For the text-containing cell, return its midpoint in (X, Y) coordinate format. 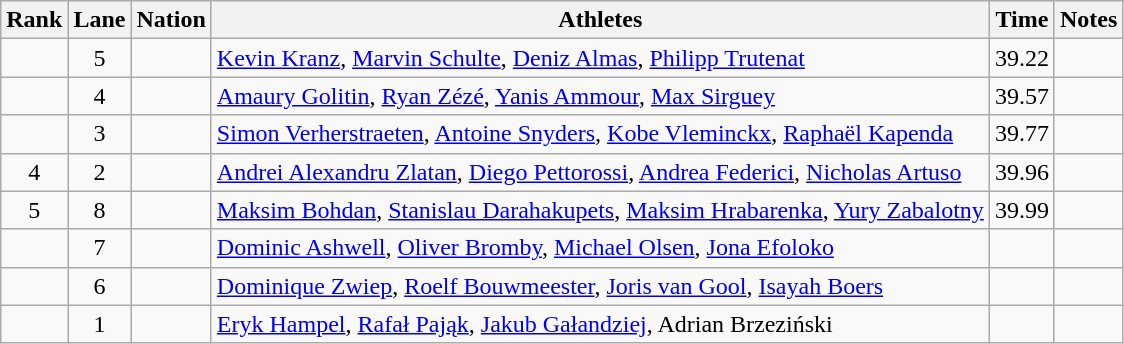
39.77 (1022, 134)
Simon Verherstraeten, Antoine Snyders, Kobe Vleminckx, Raphaël Kapenda (600, 134)
39.99 (1022, 210)
Nation (171, 20)
8 (100, 210)
Amaury Golitin, Ryan Zézé, Yanis Ammour, Max Sirguey (600, 96)
39.57 (1022, 96)
Lane (100, 20)
Maksim Bohdan, Stanislau Darahakupets, Maksim Hrabarenka, Yury Zabalotny (600, 210)
Kevin Kranz, Marvin Schulte, Deniz Almas, Philipp Trutenat (600, 58)
Dominique Zwiep, Roelf Bouwmeester, Joris van Gool, Isayah Boers (600, 286)
Andrei Alexandru Zlatan, Diego Pettorossi, Andrea Federici, Nicholas Artuso (600, 172)
1 (100, 324)
Athletes (600, 20)
7 (100, 248)
39.22 (1022, 58)
3 (100, 134)
6 (100, 286)
Dominic Ashwell, Oliver Bromby, Michael Olsen, Jona Efoloko (600, 248)
Notes (1088, 20)
Time (1022, 20)
Rank (34, 20)
Eryk Hampel, Rafał Pająk, Jakub Gałandziej, Adrian Brzeziński (600, 324)
39.96 (1022, 172)
2 (100, 172)
